Detect which cell encompasses the target text, then output its [X, Y] center coordinate. 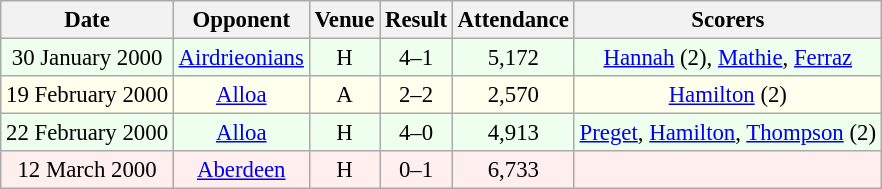
Attendance [513, 20]
Aberdeen [241, 170]
Hamilton (2) [728, 95]
2–2 [416, 95]
4,913 [513, 133]
Scorers [728, 20]
22 February 2000 [88, 133]
Hannah (2), Mathie, Ferraz [728, 58]
0–1 [416, 170]
Preget, Hamilton, Thompson (2) [728, 133]
Airdrieonians [241, 58]
12 March 2000 [88, 170]
Opponent [241, 20]
2,570 [513, 95]
Result [416, 20]
A [344, 95]
19 February 2000 [88, 95]
4–1 [416, 58]
6,733 [513, 170]
4–0 [416, 133]
30 January 2000 [88, 58]
Date [88, 20]
5,172 [513, 58]
Venue [344, 20]
